From the cell containing the given text, extract its center point as [X, Y] coordinate. 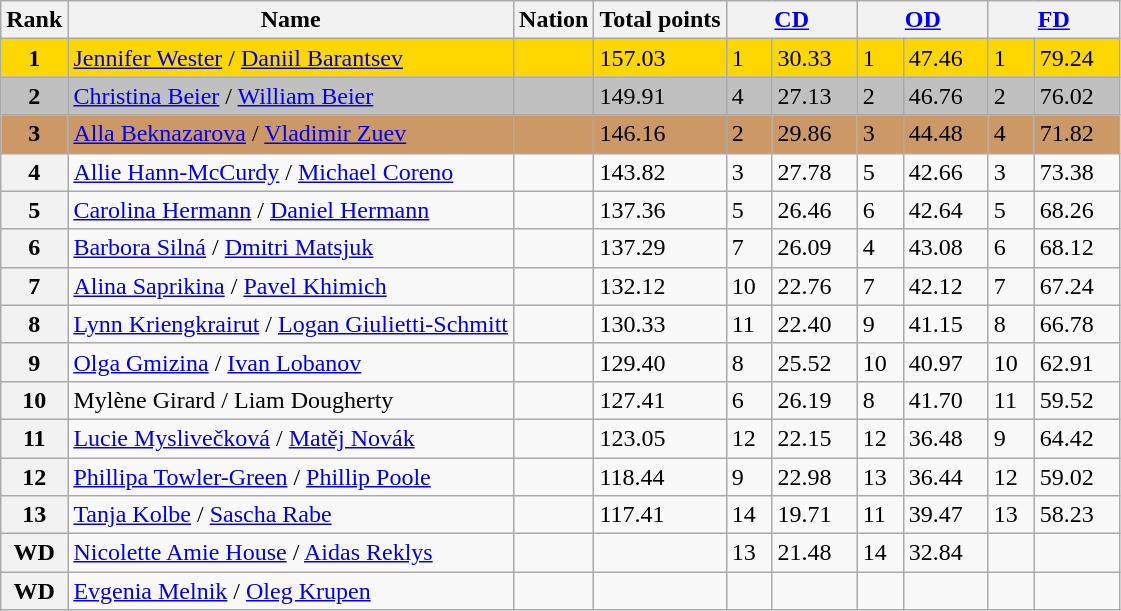
123.05 [660, 438]
22.15 [814, 438]
30.33 [814, 58]
40.97 [946, 362]
41.70 [946, 400]
47.46 [946, 58]
27.78 [814, 172]
42.64 [946, 210]
36.48 [946, 438]
OD [922, 20]
42.12 [946, 286]
32.84 [946, 553]
143.82 [660, 172]
59.02 [1076, 477]
71.82 [1076, 134]
146.16 [660, 134]
67.24 [1076, 286]
76.02 [1076, 96]
19.71 [814, 515]
Jennifer Wester / Daniil Barantsev [291, 58]
22.98 [814, 477]
68.12 [1076, 248]
Evgenia Melnik / Oleg Krupen [291, 591]
Lucie Myslivečková / Matěj Novák [291, 438]
118.44 [660, 477]
44.48 [946, 134]
59.52 [1076, 400]
46.76 [946, 96]
Alina Saprikina / Pavel Khimich [291, 286]
66.78 [1076, 324]
68.26 [1076, 210]
157.03 [660, 58]
22.76 [814, 286]
79.24 [1076, 58]
26.19 [814, 400]
127.41 [660, 400]
Barbora Silná / Dmitri Matsjuk [291, 248]
Lynn Kriengkrairut / Logan Giulietti-Schmitt [291, 324]
64.42 [1076, 438]
43.08 [946, 248]
130.33 [660, 324]
Mylène Girard / Liam Dougherty [291, 400]
149.91 [660, 96]
26.09 [814, 248]
36.44 [946, 477]
26.46 [814, 210]
Name [291, 20]
22.40 [814, 324]
137.36 [660, 210]
Carolina Hermann / Daniel Hermann [291, 210]
132.12 [660, 286]
129.40 [660, 362]
117.41 [660, 515]
Total points [660, 20]
58.23 [1076, 515]
41.15 [946, 324]
21.48 [814, 553]
CD [792, 20]
Tanja Kolbe / Sascha Rabe [291, 515]
39.47 [946, 515]
Alla Beknazarova / Vladimir Zuev [291, 134]
25.52 [814, 362]
62.91 [1076, 362]
Nicolette Amie House / Aidas Reklys [291, 553]
73.38 [1076, 172]
Nation [554, 20]
Christina Beier / William Beier [291, 96]
Phillipa Towler-Green / Phillip Poole [291, 477]
Rank [34, 20]
27.13 [814, 96]
29.86 [814, 134]
Olga Gmizina / Ivan Lobanov [291, 362]
137.29 [660, 248]
Allie Hann-McCurdy / Michael Coreno [291, 172]
FD [1054, 20]
42.66 [946, 172]
